Capture the cell that displays the provided text and extract its [X, Y] central coordinate. 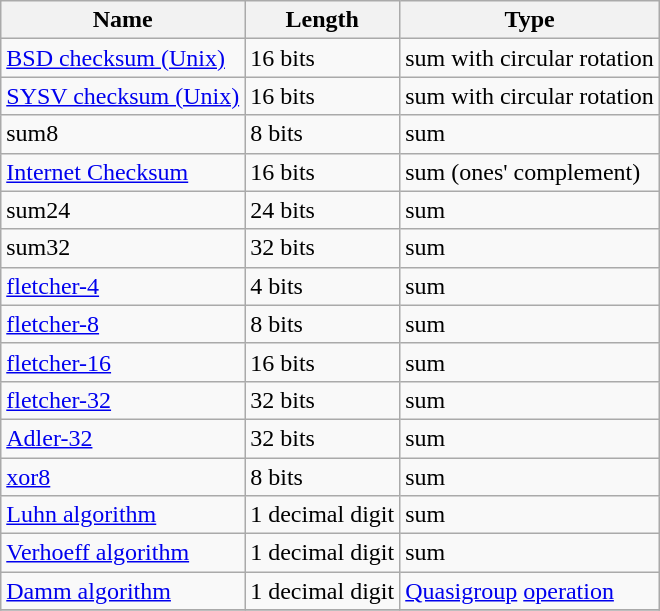
SYSV checksum (Unix) [123, 96]
sum (ones' complement) [530, 172]
BSD checksum (Unix) [123, 58]
fletcher-16 [123, 362]
Internet Checksum [123, 172]
24 bits [322, 210]
Verhoeff algorithm [123, 553]
Length [322, 20]
xor8 [123, 477]
sum8 [123, 134]
Luhn algorithm [123, 515]
Name [123, 20]
fletcher-4 [123, 286]
sum24 [123, 210]
Adler-32 [123, 438]
fletcher-8 [123, 324]
Quasigroup operation [530, 591]
4 bits [322, 286]
sum32 [123, 248]
fletcher-32 [123, 400]
Type [530, 20]
Damm algorithm [123, 591]
